Output the (X, Y) coordinate of the center of the cell containing the given text.  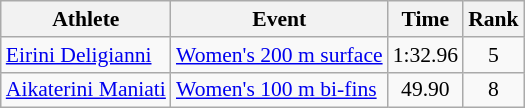
Event (280, 19)
Time (426, 19)
8 (494, 90)
49.90 (426, 90)
1:32.96 (426, 55)
Rank (494, 19)
Eirini Deligianni (86, 55)
Aikaterini Maniati (86, 90)
Women's 100 m bi-fins (280, 90)
Women's 200 m surface (280, 55)
5 (494, 55)
Athlete (86, 19)
